Pinpoint the cell where the given text exists, returning its (x, y) midpoint coordinate. 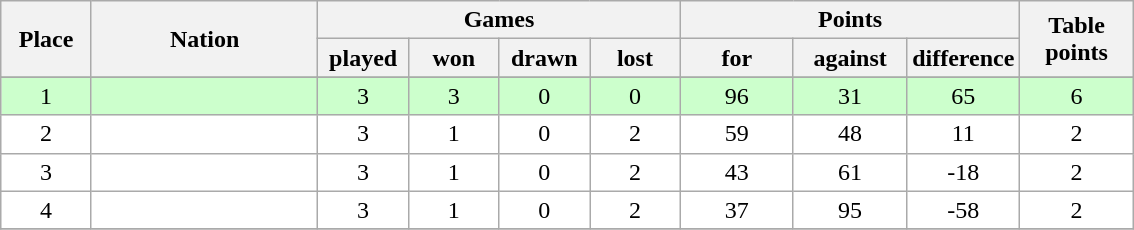
Tablepoints (1076, 39)
against (850, 58)
Points (850, 20)
4 (46, 210)
-58 (964, 210)
6 (1076, 96)
won (454, 58)
Place (46, 39)
for (736, 58)
Nation (204, 39)
65 (964, 96)
-18 (964, 172)
31 (850, 96)
Games (499, 20)
95 (850, 210)
37 (736, 210)
11 (964, 134)
drawn (544, 58)
played (364, 58)
59 (736, 134)
96 (736, 96)
48 (850, 134)
difference (964, 58)
43 (736, 172)
61 (850, 172)
lost (636, 58)
